Pinpoint the cell where the given text exists, returning its (x, y) midpoint coordinate. 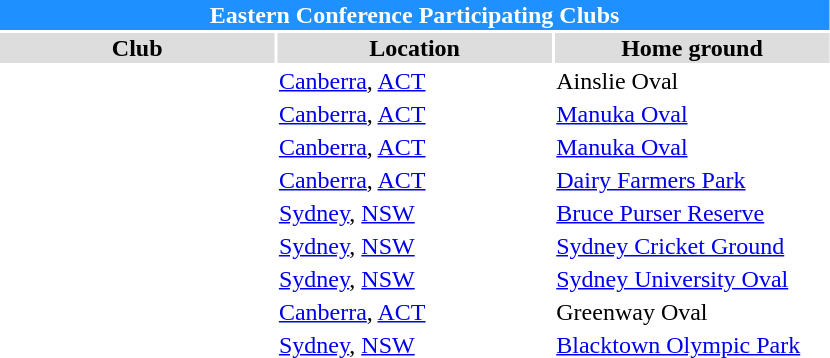
Sydney Cricket Ground (692, 246)
Greenway Oval (692, 312)
Sydney University Oval (692, 279)
Dairy Farmers Park (692, 180)
Club (137, 48)
Home ground (692, 48)
Ainslie Oval (692, 81)
Bruce Purser Reserve (692, 213)
Location (414, 48)
Eastern Conference Participating Clubs (414, 15)
